Output the [X, Y] coordinate of the center of the cell containing the given text.  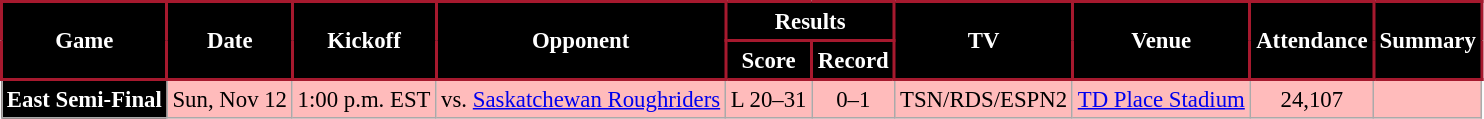
1:00 p.m. EST [364, 99]
TD Place Stadium [1161, 99]
Record [854, 60]
Opponent [581, 41]
Summary [1428, 41]
Attendance [1312, 41]
Score [768, 60]
L 20–31 [768, 99]
Kickoff [364, 41]
24,107 [1312, 99]
TSN/RDS/ESPN2 [984, 99]
TV [984, 41]
Game [85, 41]
0–1 [854, 99]
Results [810, 22]
vs. Saskatchewan Roughriders [581, 99]
Sun, Nov 12 [230, 99]
East Semi-Final [85, 99]
Date [230, 41]
Venue [1161, 41]
